Capture the cell that displays the provided text and extract its [x, y] central coordinate. 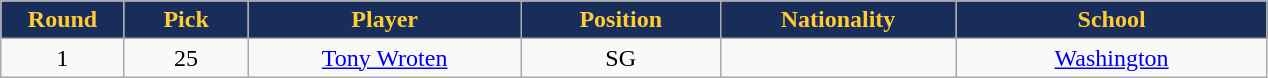
Tony Wroten [385, 58]
1 [63, 58]
Player [385, 20]
SG [620, 58]
Washington [1112, 58]
25 [186, 58]
Nationality [838, 20]
Round [63, 20]
Position [620, 20]
School [1112, 20]
Pick [186, 20]
